Extract the (x, y) coordinate from the center of the cell holding the provided text.  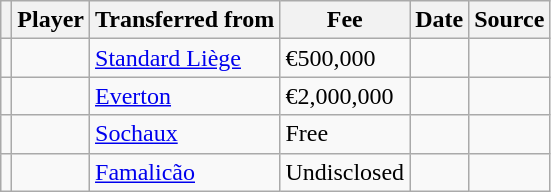
€2,000,000 (345, 96)
Undisclosed (345, 172)
Date (440, 20)
Sochaux (185, 134)
Free (345, 134)
Standard Liège (185, 58)
Player (51, 20)
Transferred from (185, 20)
Fee (345, 20)
€500,000 (345, 58)
Everton (185, 96)
Famalicão (185, 172)
Source (510, 20)
